Detect which cell encompasses the target text, then output its [x, y] center coordinate. 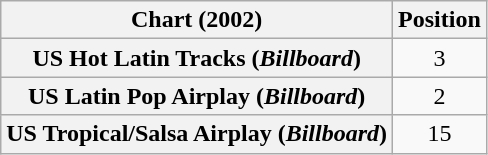
2 [440, 96]
US Hot Latin Tracks (Billboard) [197, 58]
US Tropical/Salsa Airplay (Billboard) [197, 134]
Chart (2002) [197, 20]
US Latin Pop Airplay (Billboard) [197, 96]
Position [440, 20]
15 [440, 134]
3 [440, 58]
